Locate the cell with the specified text and output its [X, Y] center coordinate. 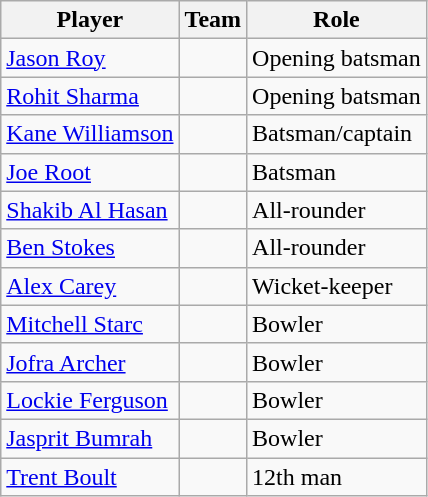
Trent Boult [90, 477]
Batsman/captain [337, 134]
Player [90, 20]
Mitchell Starc [90, 324]
Rohit Sharma [90, 96]
Ben Stokes [90, 248]
Role [337, 20]
Alex Carey [90, 286]
12th man [337, 477]
Wicket-keeper [337, 286]
Team [213, 20]
Kane Williamson [90, 134]
Shakib Al Hasan [90, 210]
Jasprit Bumrah [90, 438]
Lockie Ferguson [90, 400]
Jofra Archer [90, 362]
Batsman [337, 172]
Joe Root [90, 172]
Jason Roy [90, 58]
